Scan for the cell matching the given text and deliver its [X, Y] coordinate at center. 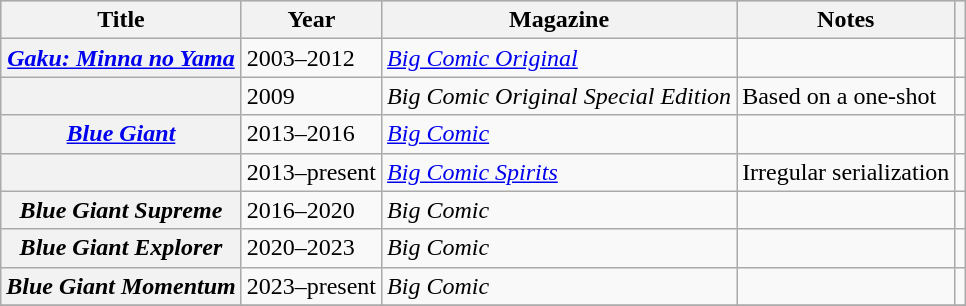
Title [121, 20]
Big Comic Original Special Edition [560, 96]
Big Comic Spirits [560, 172]
Year [311, 20]
Irregular serialization [846, 172]
Big Comic Original [560, 58]
Notes [846, 20]
Blue Giant [121, 134]
Based on a one-shot [846, 96]
2016–2020 [311, 210]
2023–present [311, 286]
Gaku: Minna no Yama [121, 58]
Blue Giant Supreme [121, 210]
2020–2023 [311, 248]
2013–present [311, 172]
Blue Giant Momentum [121, 286]
Blue Giant Explorer [121, 248]
2009 [311, 96]
2013–2016 [311, 134]
Magazine [560, 20]
2003–2012 [311, 58]
